Search for the cell housing the specified text and yield its (x, y) center coordinate. 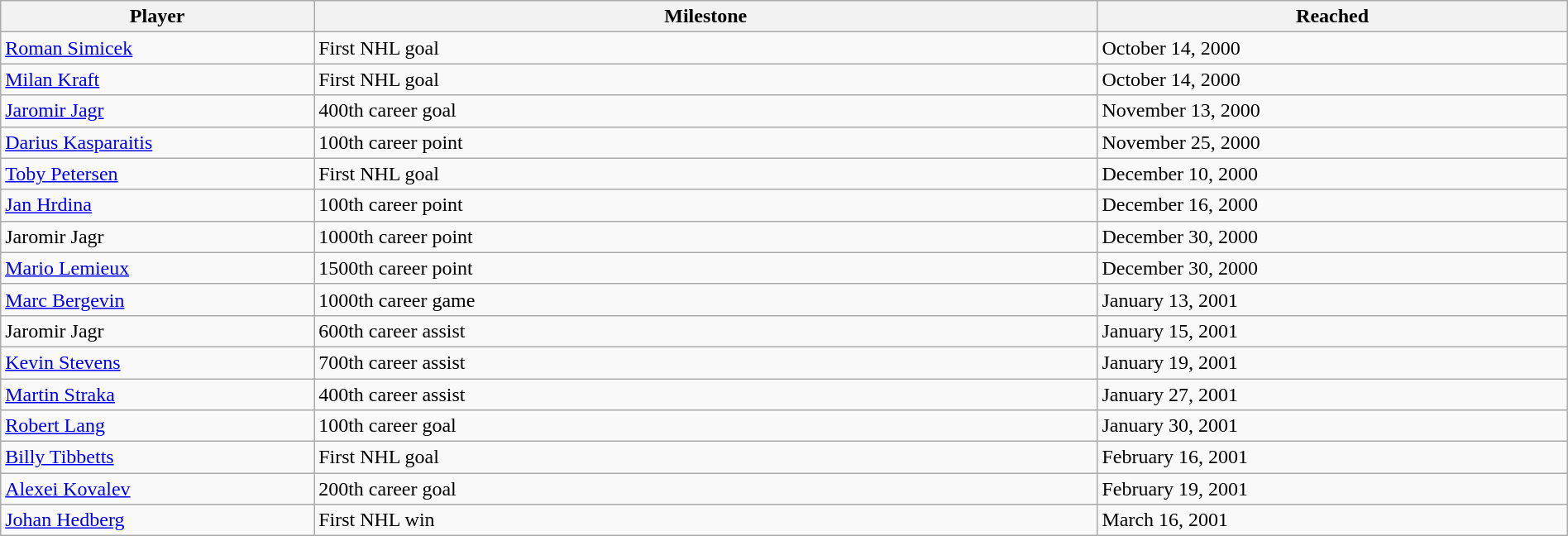
December 16, 2000 (1332, 205)
1000th career game (706, 299)
Roman Simicek (157, 48)
Darius Kasparaitis (157, 142)
First NHL win (706, 520)
600th career assist (706, 331)
200th career goal (706, 489)
January 27, 2001 (1332, 395)
November 13, 2000 (1332, 111)
Marc Bergevin (157, 299)
Milan Kraft (157, 79)
700th career assist (706, 362)
Mario Lemieux (157, 268)
Jan Hrdina (157, 205)
January 15, 2001 (1332, 331)
Kevin Stevens (157, 362)
Robert Lang (157, 426)
January 19, 2001 (1332, 362)
Martin Straka (157, 395)
Billy Tibbetts (157, 457)
January 13, 2001 (1332, 299)
1000th career point (706, 237)
Milestone (706, 17)
Johan Hedberg (157, 520)
400th career assist (706, 395)
1500th career point (706, 268)
Player (157, 17)
100th career goal (706, 426)
January 30, 2001 (1332, 426)
400th career goal (706, 111)
November 25, 2000 (1332, 142)
Reached (1332, 17)
February 19, 2001 (1332, 489)
Alexei Kovalev (157, 489)
March 16, 2001 (1332, 520)
December 10, 2000 (1332, 174)
February 16, 2001 (1332, 457)
Toby Petersen (157, 174)
